From the cell containing the given text, extract its center point as [X, Y] coordinate. 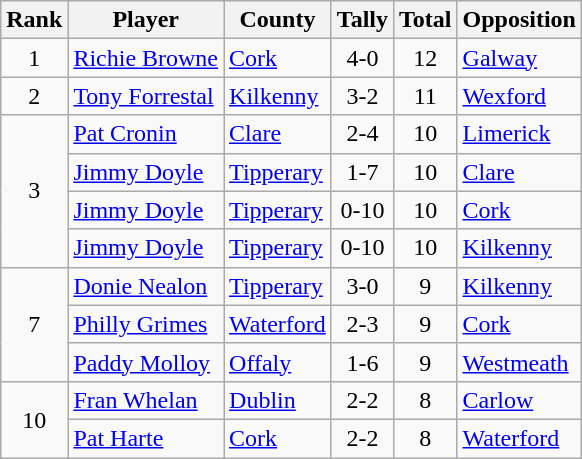
Limerick [519, 134]
1-6 [362, 362]
Fran Whelan [146, 400]
Player [146, 20]
Tony Forrestal [146, 96]
Wexford [519, 96]
Paddy Molloy [146, 362]
County [278, 20]
Donie Nealon [146, 286]
Westmeath [519, 362]
3-0 [362, 286]
Dublin [278, 400]
Rank [34, 20]
3 [34, 191]
Pat Cronin [146, 134]
Tally [362, 20]
Galway [519, 58]
4-0 [362, 58]
2-3 [362, 324]
2 [34, 96]
7 [34, 324]
12 [425, 58]
11 [425, 96]
Total [425, 20]
1-7 [362, 172]
Pat Harte [146, 438]
Offaly [278, 362]
1 [34, 58]
Opposition [519, 20]
Carlow [519, 400]
3-2 [362, 96]
2-4 [362, 134]
Philly Grimes [146, 324]
Richie Browne [146, 58]
